Capture the cell that displays the provided text and extract its [x, y] central coordinate. 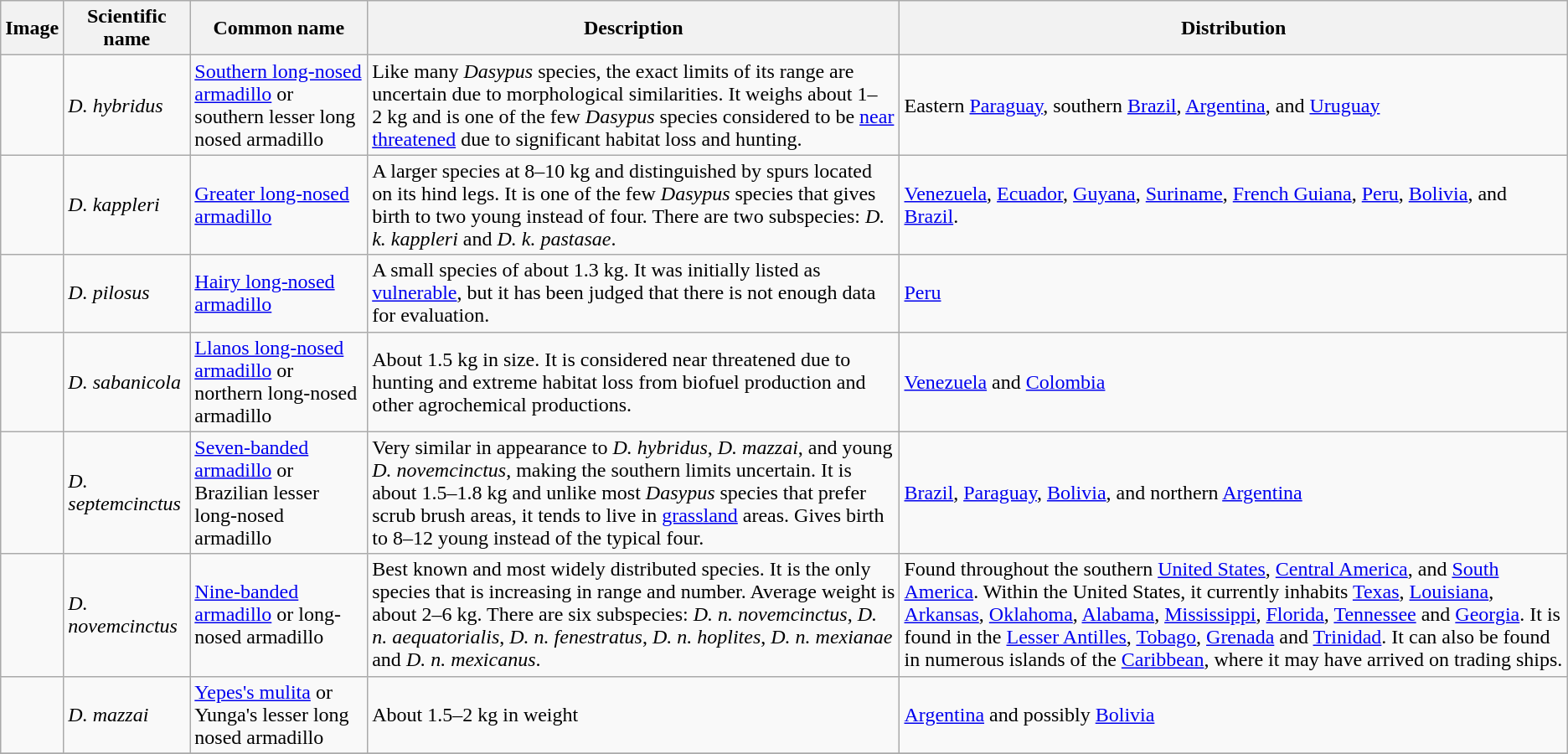
Common name [279, 28]
Seven-banded armadillo or Brazilian lesser long-nosed armadillo [279, 493]
D. hybridus [127, 106]
Brazil, Paraguay, Bolivia, and northern Argentina [1233, 493]
Southern long-nosed armadillo or southern lesser long nosed armadillo [279, 106]
About 1.5–2 kg in weight [633, 715]
D. mazzai [127, 715]
D. pilosus [127, 293]
Venezuela and Colombia [1233, 382]
Distribution [1233, 28]
Argentina and possibly Bolivia [1233, 715]
Venezuela, Ecuador, Guyana, Suriname, French Guiana, Peru, Bolivia, and Brazil. [1233, 204]
Nine-banded armadillo or long-nosed armadillo [279, 615]
Description [633, 28]
D. novemcinctus [127, 615]
D. septemcinctus [127, 493]
Llanos long-nosed armadillo or northern long-nosed armadillo [279, 382]
D. kappleri [127, 204]
Yepes's mulita or Yunga's lesser long nosed armadillo [279, 715]
Scientific name [127, 28]
Peru [1233, 293]
D. sabanicola [127, 382]
Greater long-nosed armadillo [279, 204]
Hairy long-nosed armadillo [279, 293]
Eastern Paraguay, southern Brazil, Argentina, and Uruguay [1233, 106]
Image [32, 28]
A small species of about 1.3 kg. It was initially listed as vulnerable, but it has been judged that there is not enough data for evaluation. [633, 293]
